For the text-containing cell, return its midpoint in (X, Y) coordinate format. 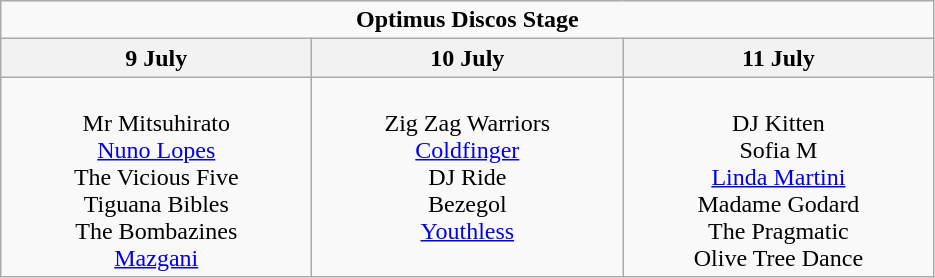
Optimus Discos Stage (468, 20)
9 July (156, 58)
10 July (468, 58)
11 July (778, 58)
Zig Zag WarriorsColdfingerDJ RideBezegolYouthless (468, 177)
DJ KittenSofia MLinda MartiniMadame GodardThe PragmaticOlive Tree Dance (778, 177)
Mr MitsuhiratoNuno LopesThe Vicious FiveTiguana BiblesThe BombazinesMazgani (156, 177)
